Capture the cell that displays the provided text and extract its (x, y) central coordinate. 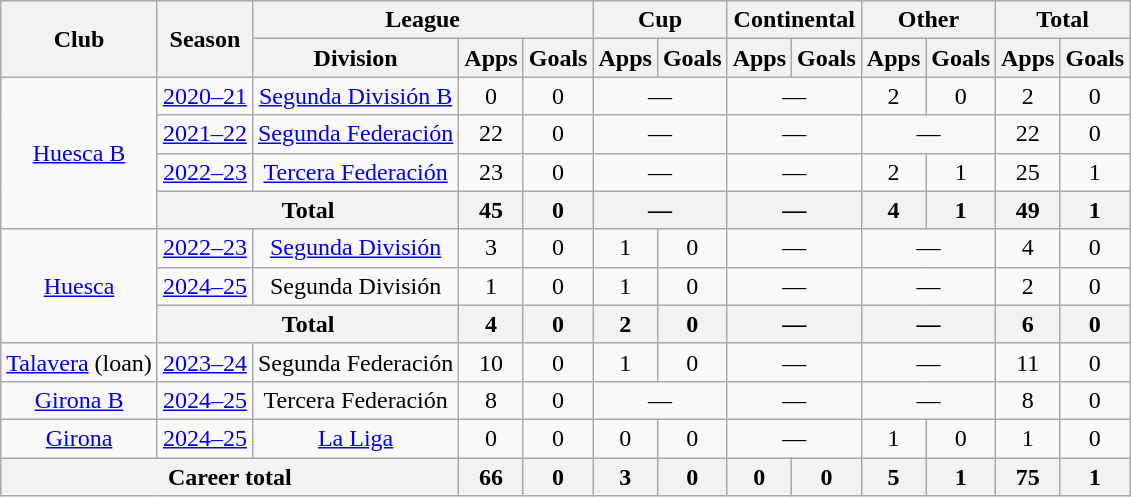
11 (1028, 362)
Huesca B (80, 153)
League (422, 20)
Huesca (80, 286)
25 (1028, 172)
10 (491, 362)
23 (491, 172)
6 (1028, 324)
45 (491, 210)
Girona B (80, 400)
La Liga (355, 438)
2021–22 (204, 134)
66 (491, 477)
Season (204, 39)
2023–24 (204, 362)
75 (1028, 477)
Club (80, 39)
Other (928, 20)
Career total (230, 477)
2020–21 (204, 96)
Cup (660, 20)
Continental (794, 20)
Segunda División B (355, 96)
Talavera (loan) (80, 362)
49 (1028, 210)
5 (893, 477)
Division (355, 58)
Girona (80, 438)
